Return the (X, Y) coordinate for the center point of the cell that contains the specified text.  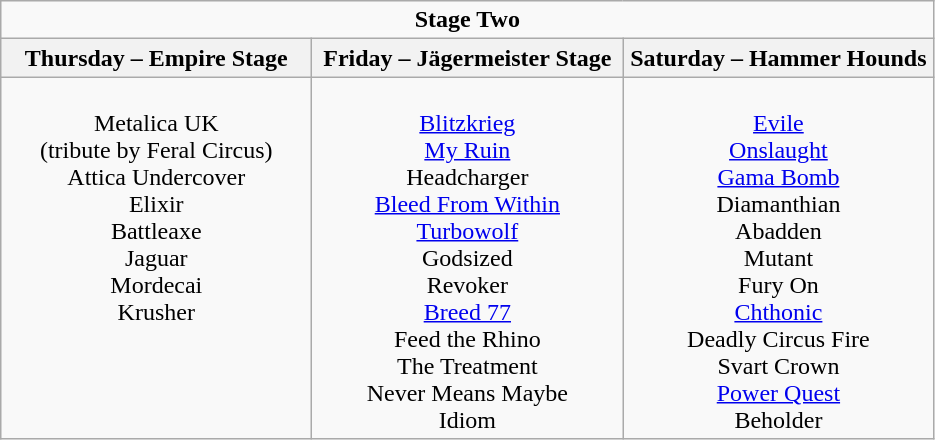
Metalica UK (tribute by Feral Circus) Attica Undercover Elixir Battleaxe Jaguar Mordecai Krusher (156, 258)
Evile Onslaught Gama Bomb Diamanthian Abadden Mutant Fury On Chthonic Deadly Circus Fire Svart Crown Power Quest Beholder (778, 258)
Saturday – Hammer Hounds (778, 58)
Thursday – Empire Stage (156, 58)
Stage Two (468, 20)
Friday – Jägermeister Stage (468, 58)
Blitzkrieg My Ruin Headcharger Bleed From Within Turbowolf Godsized Revoker Breed 77 Feed the Rhino The Treatment Never Means Maybe Idiom (468, 258)
